Scan for the cell matching the given text and deliver its (x, y) coordinate at center. 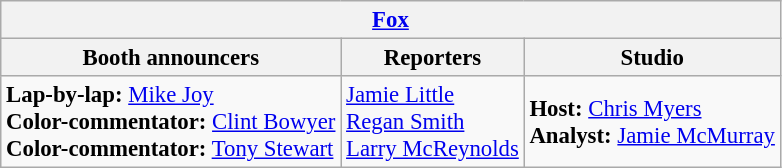
Reporters (432, 58)
Host: Chris MyersAnalyst: Jamie McMurray (652, 122)
Jamie LittleRegan SmithLarry McReynolds (432, 122)
Booth announcers (171, 58)
Lap-by-lap: Mike JoyColor-commentator: Clint BowyerColor-commentator: Tony Stewart (171, 122)
Studio (652, 58)
Fox (390, 20)
